Pinpoint the cell where the given text exists, returning its [X, Y] midpoint coordinate. 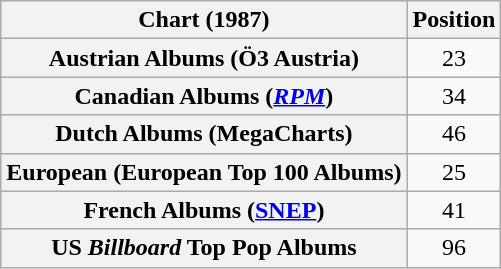
French Albums (SNEP) [204, 210]
41 [454, 210]
Chart (1987) [204, 20]
Canadian Albums (RPM) [204, 96]
Austrian Albums (Ö3 Austria) [204, 58]
25 [454, 172]
European (European Top 100 Albums) [204, 172]
US Billboard Top Pop Albums [204, 248]
Position [454, 20]
34 [454, 96]
Dutch Albums (MegaCharts) [204, 134]
96 [454, 248]
46 [454, 134]
23 [454, 58]
